Provide the [X, Y] coordinate of the cell's center where the given text is located.  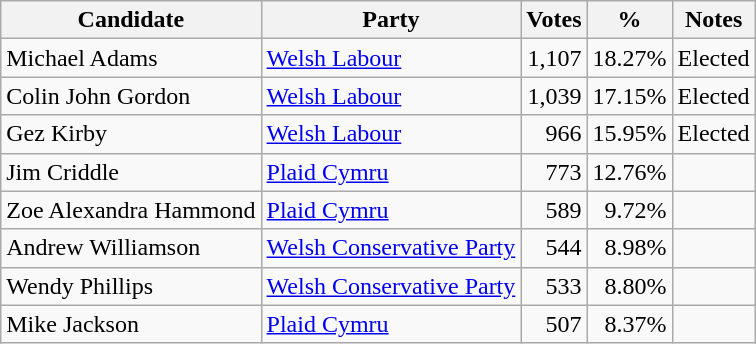
Andrew Williamson [131, 248]
8.98% [630, 248]
18.27% [630, 58]
Notes [714, 20]
Zoe Alexandra Hammond [131, 210]
966 [554, 134]
533 [554, 286]
Wendy Phillips [131, 286]
Party [391, 20]
589 [554, 210]
Mike Jackson [131, 324]
507 [554, 324]
Votes [554, 20]
% [630, 20]
12.76% [630, 172]
9.72% [630, 210]
15.95% [630, 134]
1,039 [554, 96]
17.15% [630, 96]
1,107 [554, 58]
Colin John Gordon [131, 96]
8.37% [630, 324]
8.80% [630, 286]
Jim Criddle [131, 172]
773 [554, 172]
Gez Kirby [131, 134]
Michael Adams [131, 58]
544 [554, 248]
Candidate [131, 20]
